Output the (x, y) coordinate of the center of the cell containing the given text.  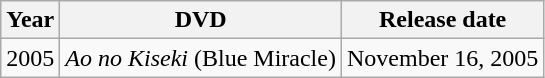
Release date (442, 20)
DVD (201, 20)
Ao no Kiseki (Blue Miracle) (201, 58)
Year (30, 20)
2005 (30, 58)
November 16, 2005 (442, 58)
